Detect which cell encompasses the target text, then output its (X, Y) center coordinate. 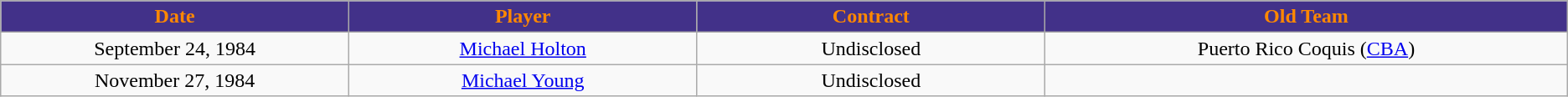
November 27, 1984 (175, 80)
Michael Holton (523, 48)
September 24, 1984 (175, 48)
Michael Young (523, 80)
Puerto Rico Coquis (CBA) (1307, 48)
Old Team (1307, 17)
Player (523, 17)
Contract (871, 17)
Date (175, 17)
